Pinpoint the cell where the given text exists, returning its (X, Y) midpoint coordinate. 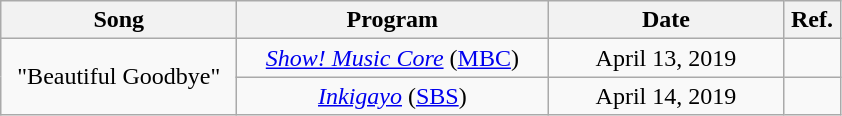
Show! Music Core (MBC) (392, 58)
Date (666, 20)
April 14, 2019 (666, 96)
Song (119, 20)
Program (392, 20)
Inkigayo (SBS) (392, 96)
"Beautiful Goodbye" (119, 77)
Ref. (812, 20)
April 13, 2019 (666, 58)
